Return [x, y] of the center of cell containing provided text 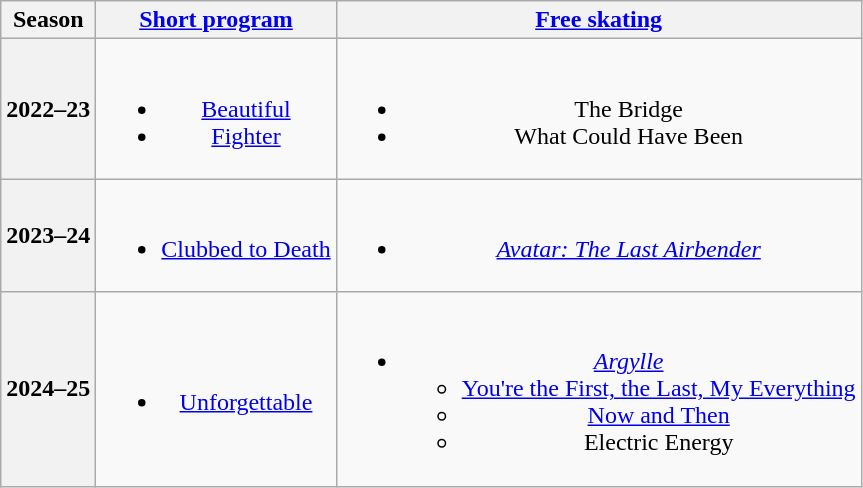
2022–23 [48, 109]
Avatar: The Last Airbender [598, 236]
Short program [216, 20]
Season [48, 20]
Free skating [598, 20]
Clubbed to Death [216, 236]
2023–24 [48, 236]
BeautifulFighter [216, 109]
2024–25 [48, 389]
The BridgeWhat Could Have Been [598, 109]
ArgylleYou're the First, the Last, My Everything Now and Then Electric Energy [598, 389]
Unforgettable [216, 389]
